Scan for the cell matching the given text and deliver its [X, Y] coordinate at center. 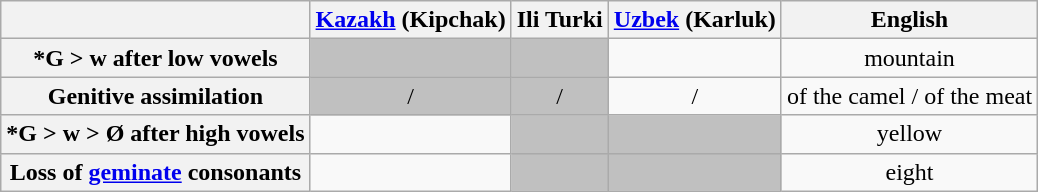
Loss of geminate consonants [156, 172]
yellow [909, 134]
Kazakh (Kipchak) [410, 20]
mountain [909, 58]
Uzbek (Karluk) [694, 20]
Genitive assimilation [156, 96]
of the camel / of the meat [909, 96]
eight [909, 172]
*G > w > Ø after high vowels [156, 134]
Ili Turki [560, 20]
English [909, 20]
*G > w after low vowels [156, 58]
